Capture the cell that displays the provided text and extract its [X, Y] central coordinate. 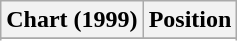
Chart (1999) [72, 20]
Position [190, 20]
